Return the (X, Y) coordinate for the center point of the cell that contains the specified text.  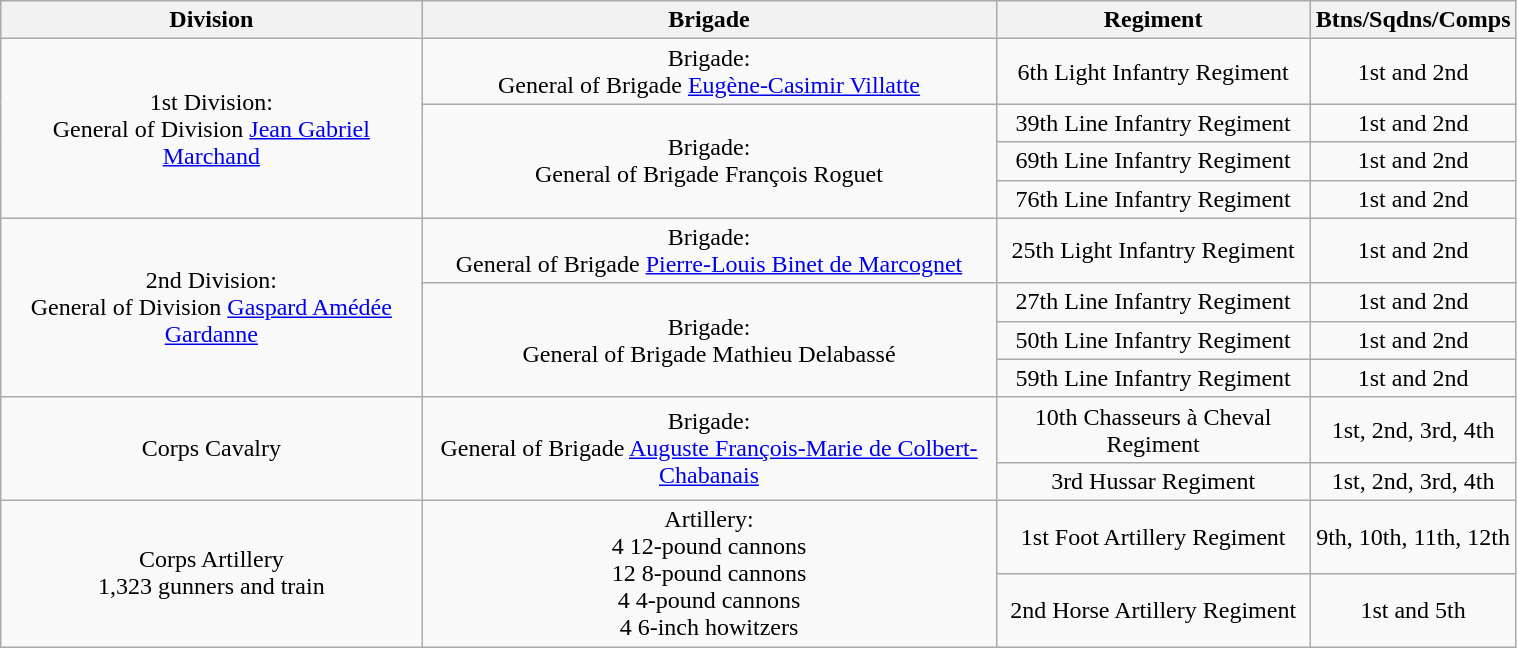
59th Line Infantry Regiment (1153, 378)
10th Chasseurs à Cheval Regiment (1153, 430)
Artillery:4 12-pound cannons12 8-pound cannons4 4-pound cannons4 6-inch howitzers (709, 573)
9th, 10th, 11th, 12th (1413, 536)
25th Light Infantry Regiment (1153, 250)
1st Division:General of Division Jean Gabriel Marchand (212, 128)
Brigade:General of Brigade François Roguet (709, 161)
3rd Hussar Regiment (1153, 481)
Brigade:General of Brigade Auguste François-Marie de Colbert-Chabanais (709, 448)
Corps Cavalry (212, 448)
2nd Division:General of Division Gaspard Amédée Gardanne (212, 308)
6th Light Infantry Regiment (1153, 72)
Brigade:General of Brigade Eugène-Casimir Villatte (709, 72)
Btns/Sqdns/Comps (1413, 20)
1st and 5th (1413, 610)
27th Line Infantry Regiment (1153, 302)
50th Line Infantry Regiment (1153, 340)
Division (212, 20)
69th Line Infantry Regiment (1153, 161)
Corps Artillery1,323 gunners and train (212, 573)
39th Line Infantry Regiment (1153, 123)
Brigade:General of Brigade Mathieu Delabassé (709, 340)
1st Foot Artillery Regiment (1153, 536)
Regiment (1153, 20)
2nd Horse Artillery Regiment (1153, 610)
76th Line Infantry Regiment (1153, 199)
Brigade:General of Brigade Pierre-Louis Binet de Marcognet (709, 250)
Brigade (709, 20)
